Return the [X, Y] coordinate for the center point of the cell that contains the specified text.  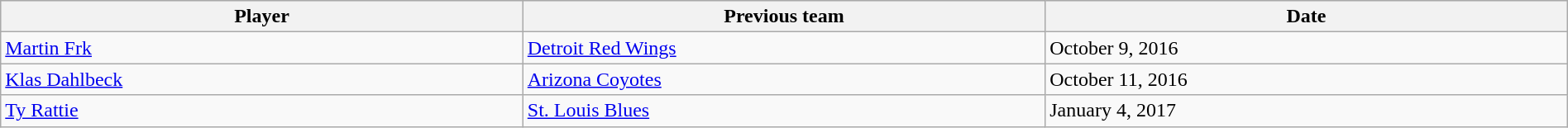
Previous team [784, 17]
St. Louis Blues [784, 111]
Arizona Coyotes [784, 79]
Martin Frk [262, 48]
Date [1307, 17]
October 11, 2016 [1307, 79]
Klas Dahlbeck [262, 79]
October 9, 2016 [1307, 48]
Player [262, 17]
Ty Rattie [262, 111]
Detroit Red Wings [784, 48]
January 4, 2017 [1307, 111]
